From the cell containing the given text, extract its center point as [X, Y] coordinate. 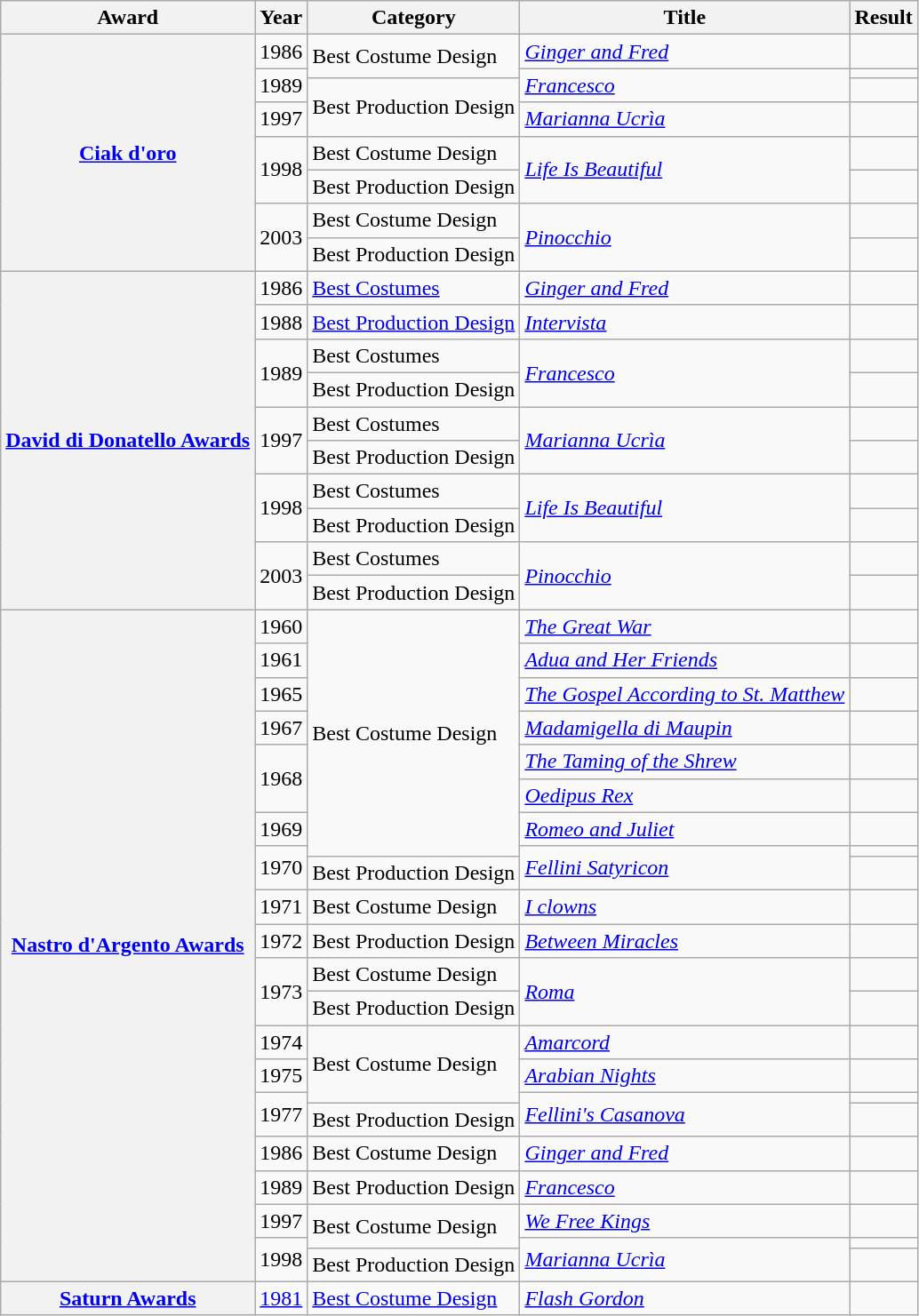
David di Donatello Awards [128, 441]
The Gospel According to St. Matthew [684, 694]
Saturn Awards [128, 1298]
1961 [281, 660]
Year [281, 18]
1967 [281, 728]
1971 [281, 906]
Roma [684, 992]
Award [128, 18]
Fellini Satyricon [684, 867]
Fellini's Casanova [684, 1114]
We Free Kings [684, 1221]
1972 [281, 941]
Flash Gordon [684, 1298]
1988 [281, 322]
Result [883, 18]
Nastro d'Argento Awards [128, 945]
Arabian Nights [684, 1076]
1969 [281, 829]
1960 [281, 626]
Romeo and Juliet [684, 829]
Adua and Her Friends [684, 660]
Oedipus Rex [684, 795]
Ciak d'oro [128, 153]
1977 [281, 1114]
I clowns [684, 906]
The Great War [684, 626]
Between Miracles [684, 941]
1965 [281, 694]
The Taming of the Shrew [684, 762]
Amarcord [684, 1042]
1974 [281, 1042]
1970 [281, 867]
1975 [281, 1076]
Category [414, 18]
Madamigella di Maupin [684, 728]
1968 [281, 778]
Intervista [684, 322]
1981 [281, 1298]
Title [684, 18]
1973 [281, 992]
